Extract the (x, y) coordinate from the center of the cell holding the provided text.  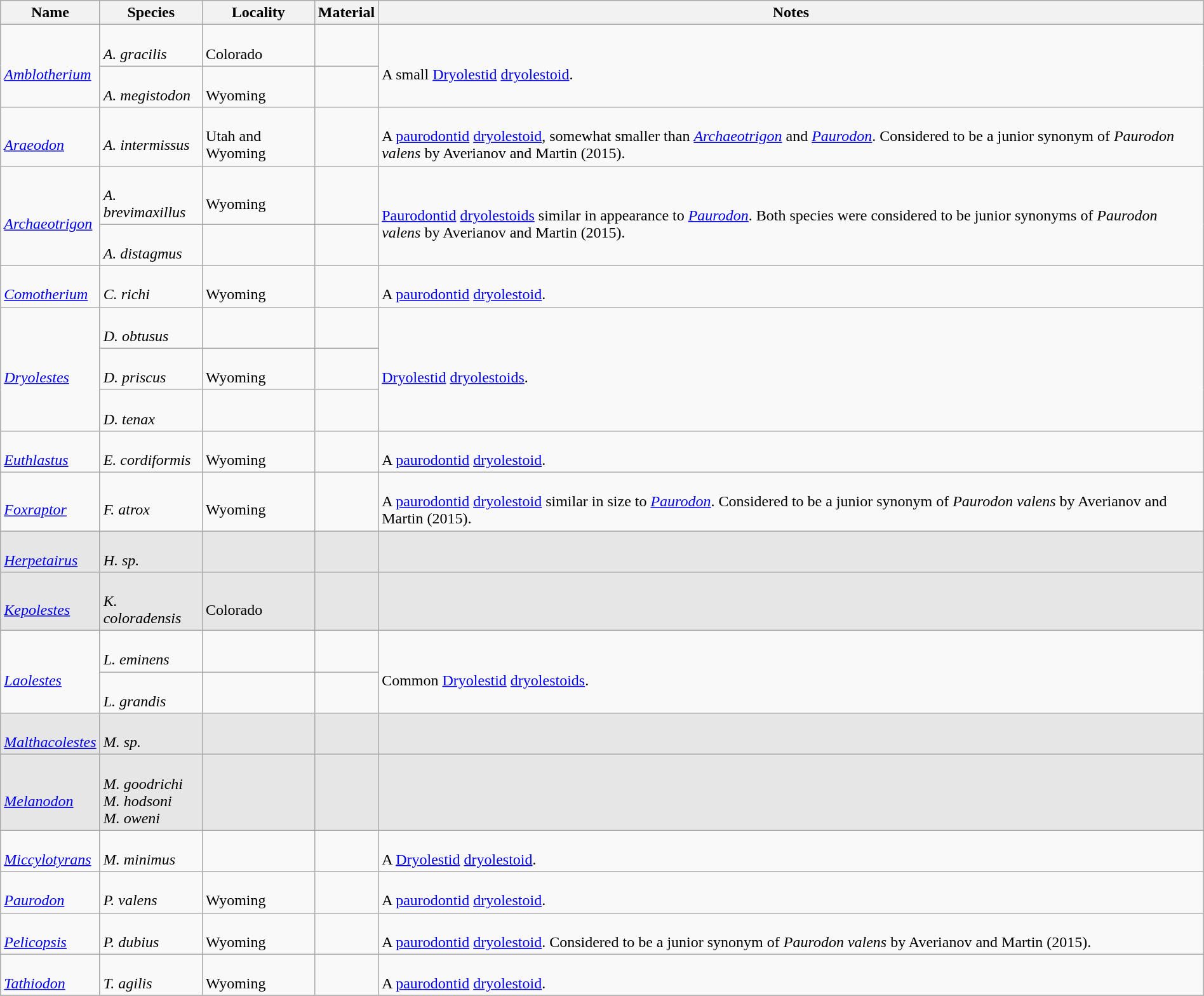
L. grandis (151, 692)
Kepolestes (50, 602)
Notes (791, 13)
A. intermissus (151, 137)
Pelicopsis (50, 934)
Amblotherium (50, 66)
Locality (258, 13)
Utah and Wyoming (258, 137)
Dryolestid dryolestoids. (791, 368)
M. sp. (151, 734)
D. tenax (151, 410)
P. dubius (151, 934)
A. gracilis (151, 46)
Common Dryolestid dryolestoids. (791, 672)
D. priscus (151, 368)
Comotherium (50, 286)
Foxraptor (50, 501)
A Dryolestid dryolestoid. (791, 851)
Laolestes (50, 672)
A. brevimaxillus (151, 195)
Paurodon (50, 892)
Araeodon (50, 137)
M. minimus (151, 851)
Melanodon (50, 793)
Name (50, 13)
A paurodontid dryolestoid similar in size to Paurodon. Considered to be a junior synonym of Paurodon valens by Averianov and Martin (2015). (791, 501)
P. valens (151, 892)
K. coloradensis (151, 602)
A paurodontid dryolestoid. Considered to be a junior synonym of Paurodon valens by Averianov and Martin (2015). (791, 934)
Herpetairus (50, 551)
Malthacolestes (50, 734)
A. megistodon (151, 86)
A small Dryolestid dryolestoid. (791, 66)
D. obtusus (151, 328)
A. distagmus (151, 245)
Euthlastus (50, 451)
E. cordiformis (151, 451)
Species (151, 13)
H. sp. (151, 551)
F. atrox (151, 501)
T. agilis (151, 974)
M. goodrichiM. hodsoniM. oweni (151, 793)
Dryolestes (50, 368)
C. richi (151, 286)
Miccylotyrans (50, 851)
Archaeotrigon (50, 216)
L. eminens (151, 652)
Material (346, 13)
Tathiodon (50, 974)
